Pinpoint the cell where the given text exists, returning its [X, Y] midpoint coordinate. 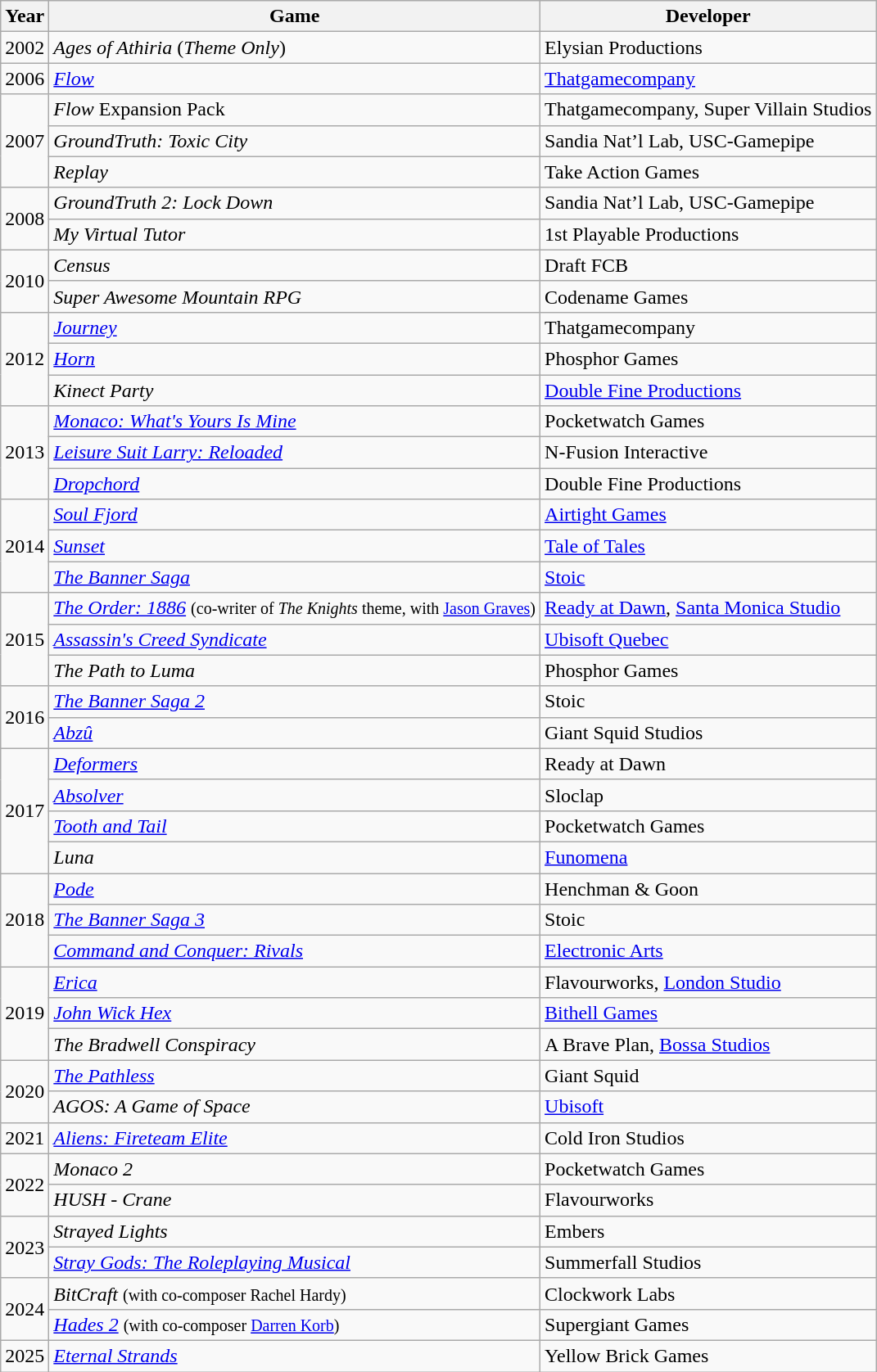
Airtight Games [708, 515]
Clockwork Labs [708, 1293]
Take Action Games [708, 172]
The Path to Luma [295, 670]
Soul Fjord [295, 515]
2021 [25, 1138]
Thatgamecompany, Super Villain Studios [708, 110]
2017 [25, 810]
Ready at Dawn, Santa Monica Studio [708, 608]
2018 [25, 919]
Abzû [295, 733]
Ready at Dawn [708, 764]
The Order: 1886 (co-writer of The Knights theme, with Jason Graves) [295, 608]
Draft FCB [708, 265]
Game [295, 16]
Pode [295, 888]
2006 [25, 79]
2007 [25, 141]
Tale of Tales [708, 546]
Embers [708, 1231]
Developer [708, 16]
Codename Games [708, 296]
2019 [25, 1013]
Flow Expansion Pack [295, 110]
2002 [25, 47]
A Brave Plan, Bossa Studios [708, 1045]
Stray Gods: The Roleplaying Musical [295, 1262]
N-Fusion Interactive [708, 453]
Summerfall Studios [708, 1262]
Strayed Lights [295, 1231]
Leisure Suit Larry: Reloaded [295, 453]
Hades 2 (with co-composer Darren Korb) [295, 1325]
2024 [25, 1309]
Ubisoft [708, 1107]
Census [295, 265]
John Wick Hex [295, 1013]
Sloclap [708, 795]
2020 [25, 1091]
Yellow Brick Games [708, 1356]
Ubisoft Quebec [708, 639]
Dropchord [295, 484]
My Virtual Tutor [295, 234]
Bithell Games [708, 1013]
The Bradwell Conspiracy [295, 1045]
Flavourworks, London Studio [708, 982]
GroundTruth: Toxic City [295, 141]
The Banner Saga 3 [295, 920]
Erica [295, 982]
GroundTruth 2: Lock Down [295, 203]
The Banner Saga [295, 577]
1st Playable Productions [708, 234]
HUSH - Crane [295, 1200]
Cold Iron Studios [708, 1138]
Horn [295, 359]
Monaco 2 [295, 1169]
Henchman & Goon [708, 888]
2013 [25, 453]
Giant Squid [708, 1076]
2008 [25, 219]
Electronic Arts [708, 951]
Funomena [708, 857]
2014 [25, 546]
The Pathless [295, 1076]
2016 [25, 717]
The Banner Saga 2 [295, 702]
Sunset [295, 546]
Luna [295, 857]
2012 [25, 359]
Giant Squid Studios [708, 733]
2010 [25, 281]
Aliens: Fireteam Elite [295, 1138]
2022 [25, 1185]
Assassin's Creed Syndicate [295, 639]
Elysian Productions [708, 47]
AGOS: A Game of Space [295, 1107]
Supergiant Games [708, 1325]
BitCraft (with co-composer Rachel Hardy) [295, 1293]
Kinect Party [295, 390]
Tooth and Tail [295, 826]
Ages of Athiria (Theme Only) [295, 47]
Super Awesome Mountain RPG [295, 296]
Year [25, 16]
2015 [25, 639]
Journey [295, 327]
Flavourworks [708, 1200]
Eternal Strands [295, 1356]
2025 [25, 1356]
Monaco: What's Yours Is Mine [295, 422]
2023 [25, 1247]
Flow [295, 79]
Absolver [295, 795]
Replay [295, 172]
Command and Conquer: Rivals [295, 951]
Deformers [295, 764]
